Identify which cell holds the provided text, then report its (x, y) central coordinate. 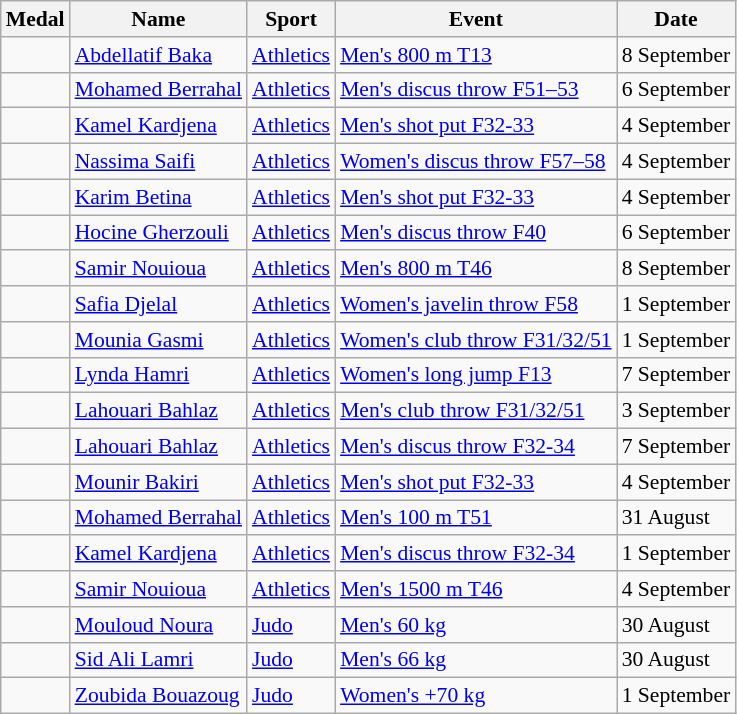
Men's 1500 m T46 (476, 589)
Women's club throw F31/32/51 (476, 340)
Men's 66 kg (476, 660)
Women's long jump F13 (476, 375)
Abdellatif Baka (158, 55)
Men's 800 m T13 (476, 55)
Women's javelin throw F58 (476, 304)
Men's 100 m T51 (476, 518)
Sid Ali Lamri (158, 660)
Men's 60 kg (476, 625)
Medal (36, 19)
Men's discus throw F40 (476, 233)
Name (158, 19)
Sport (291, 19)
31 August (676, 518)
Nassima Saifi (158, 162)
Men's discus throw F51–53 (476, 90)
Hocine Gherzouli (158, 233)
Men's club throw F31/32/51 (476, 411)
Women's discus throw F57–58 (476, 162)
Men's 800 m T46 (476, 269)
Mounia Gasmi (158, 340)
Women's +70 kg (476, 696)
Zoubida Bouazoug (158, 696)
Karim Betina (158, 197)
Event (476, 19)
Date (676, 19)
Lynda Hamri (158, 375)
3 September (676, 411)
Mounir Bakiri (158, 482)
Mouloud Noura (158, 625)
Safia Djelal (158, 304)
